From the cell containing the given text, extract its center point as (X, Y) coordinate. 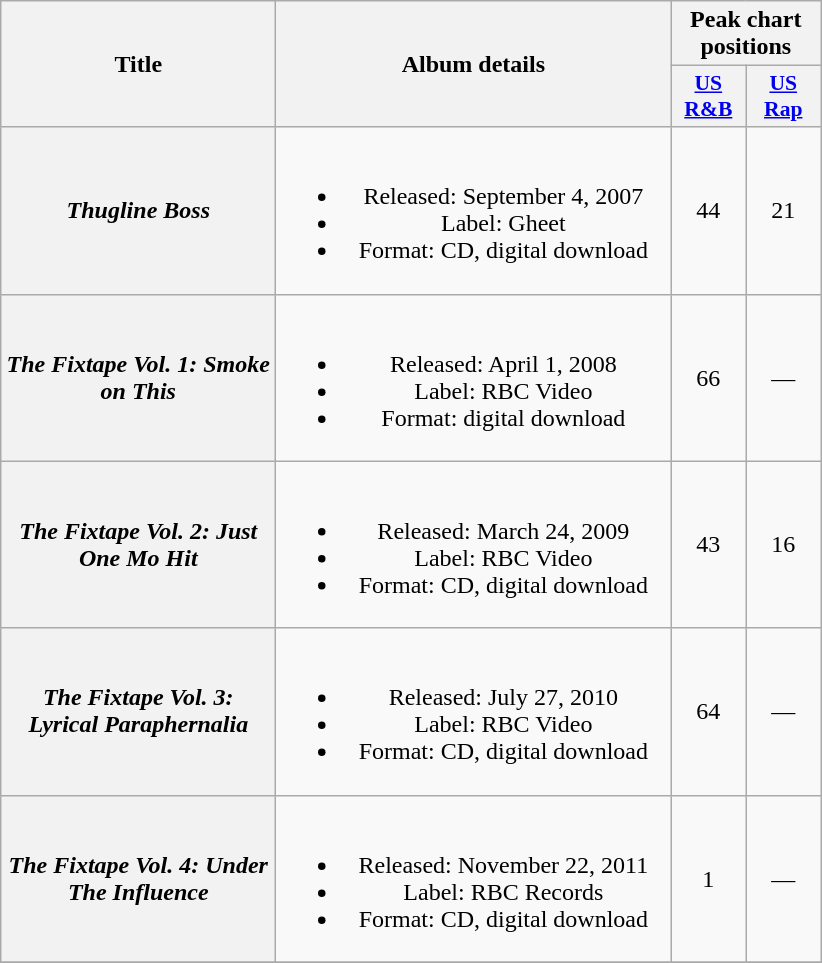
Thugline Boss (138, 210)
Peak chart positions (746, 34)
64 (708, 712)
Album details (474, 64)
Title (138, 64)
43 (708, 544)
Released: April 1, 2008Label: RBC VideoFormat: digital download (474, 378)
Released: March 24, 2009Label: RBC VideoFormat: CD, digital download (474, 544)
16 (784, 544)
Released: September 4, 2007Label: GheetFormat: CD, digital download (474, 210)
The Fixtape Vol. 4: Under The Influence (138, 878)
USR&B (708, 96)
66 (708, 378)
21 (784, 210)
The Fixtape Vol. 2: Just One Mo Hit (138, 544)
The Fixtape Vol. 3: Lyrical Paraphernalia (138, 712)
The Fixtape Vol. 1: Smoke on This (138, 378)
Released: November 22, 2011Label: RBC RecordsFormat: CD, digital download (474, 878)
1 (708, 878)
44 (708, 210)
Released: July 27, 2010Label: RBC VideoFormat: CD, digital download (474, 712)
USRap (784, 96)
